Output the [x, y] coordinate of the center of the cell containing the given text.  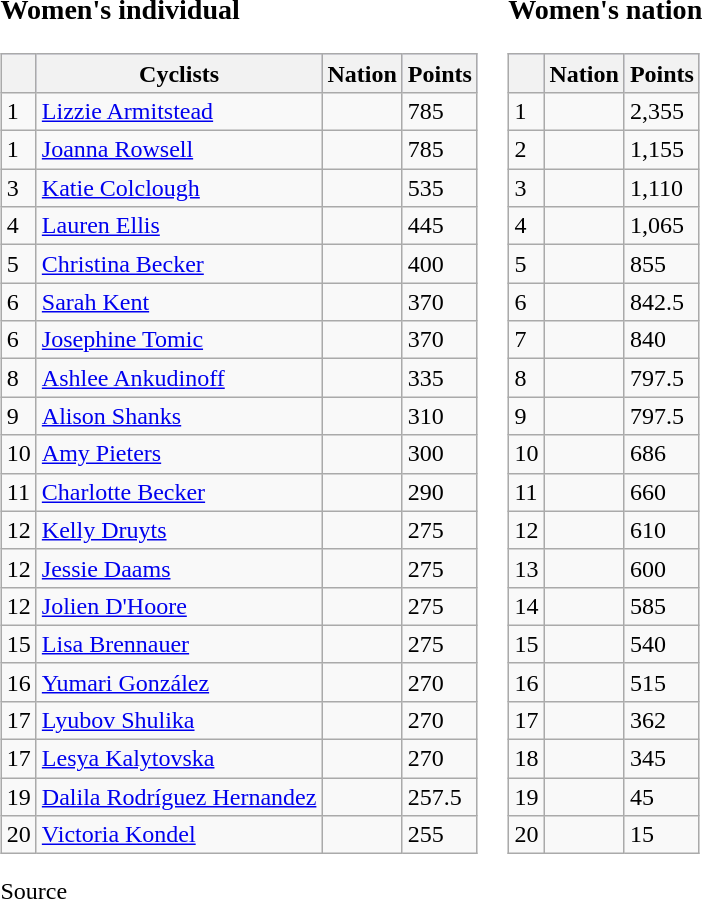
345 [662, 759]
855 [662, 264]
335 [440, 378]
13 [526, 568]
842.5 [662, 302]
Lisa Brennauer [179, 644]
18 [526, 759]
1,065 [662, 226]
257.5 [440, 797]
Katie Colclough [179, 188]
Alison Shanks [179, 416]
Cyclists [179, 73]
610 [662, 530]
686 [662, 454]
Lauren Ellis [179, 226]
600 [662, 568]
Kelly Druyts [179, 530]
7 [526, 340]
290 [440, 492]
Jessie Daams [179, 568]
1,155 [662, 150]
585 [662, 606]
1,110 [662, 188]
840 [662, 340]
2,355 [662, 111]
Charlotte Becker [179, 492]
535 [440, 188]
400 [440, 264]
310 [440, 416]
Lesya Kalytovska [179, 759]
Joanna Rowsell [179, 150]
300 [440, 454]
Josephine Tomic [179, 340]
Jolien D'Hoore [179, 606]
Lyubov Shulika [179, 720]
Amy Pieters [179, 454]
362 [662, 720]
Sarah Kent [179, 302]
14 [526, 606]
Dalila Rodríguez Hernandez [179, 797]
Ashlee Ankudinoff [179, 378]
Victoria Kondel [179, 835]
Yumari González [179, 682]
Christina Becker [179, 264]
45 [662, 797]
Lizzie Armitstead [179, 111]
540 [662, 644]
2 [526, 150]
255 [440, 835]
515 [662, 682]
445 [440, 226]
660 [662, 492]
